For the text-containing cell, return its midpoint in (x, y) coordinate format. 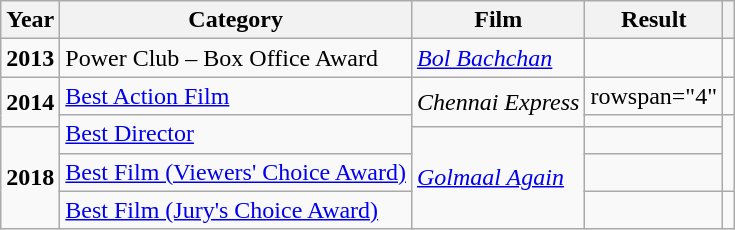
2013 (30, 58)
2018 (30, 178)
Best Film (Jury's Choice Award) (236, 210)
Film (498, 20)
Category (236, 20)
Year (30, 20)
2014 (30, 102)
Power Club – Box Office Award (236, 58)
Best Action Film (236, 96)
Result (654, 20)
Chennai Express (498, 102)
rowspan="4" (654, 96)
Golmaal Again (498, 178)
Bol Bachchan (498, 58)
Best Director (236, 134)
Best Film (Viewers' Choice Award) (236, 172)
